Provide the (X, Y) coordinate of the cell's center where the given text is located.  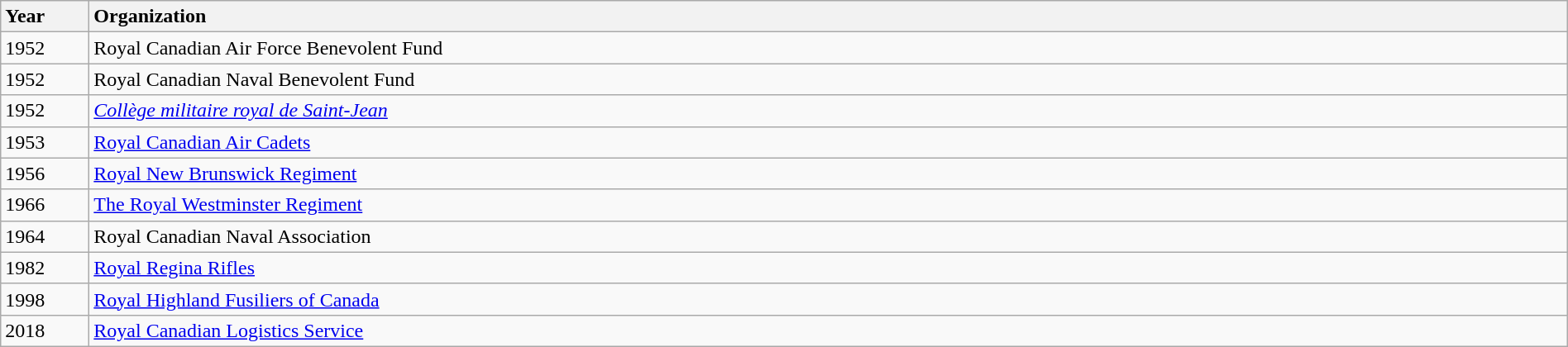
Royal New Brunswick Regiment (829, 173)
1966 (45, 205)
Royal Canadian Logistics Service (829, 330)
Royal Highland Fusiliers of Canada (829, 299)
1982 (45, 268)
1956 (45, 173)
1964 (45, 236)
Collège militaire royal de Saint-Jean (829, 111)
Royal Canadian Naval Benevolent Fund (829, 79)
The Royal Westminster Regiment (829, 205)
Year (45, 17)
1953 (45, 142)
Royal Regina Rifles (829, 268)
Royal Canadian Naval Association (829, 236)
1998 (45, 299)
Royal Canadian Air Force Benevolent Fund (829, 48)
Royal Canadian Air Cadets (829, 142)
Organization (829, 17)
2018 (45, 330)
